Scan for the cell matching the given text and deliver its (x, y) coordinate at center. 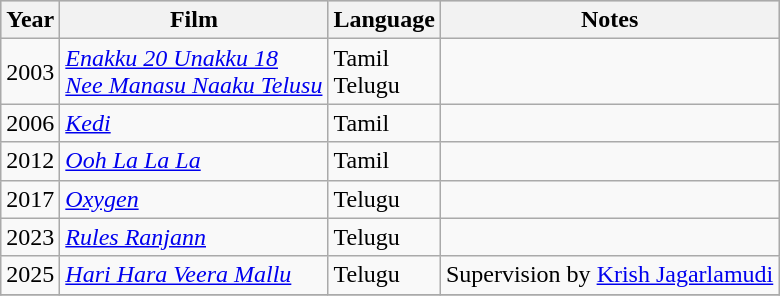
2012 (30, 161)
TamilTelugu (384, 72)
Hari Hara Veera Mallu (194, 275)
2025 (30, 275)
Year (30, 20)
2023 (30, 237)
Supervision by Krish Jagarlamudi (609, 275)
Film (194, 20)
2017 (30, 199)
2003 (30, 72)
Ooh La La La (194, 161)
Oxygen (194, 199)
2006 (30, 123)
Enakku 20 Unakku 18Nee Manasu Naaku Telusu (194, 72)
Rules Ranjann (194, 237)
Kedi (194, 123)
Notes (609, 20)
Language (384, 20)
